Locate the cell with the specified text and output its [X, Y] center coordinate. 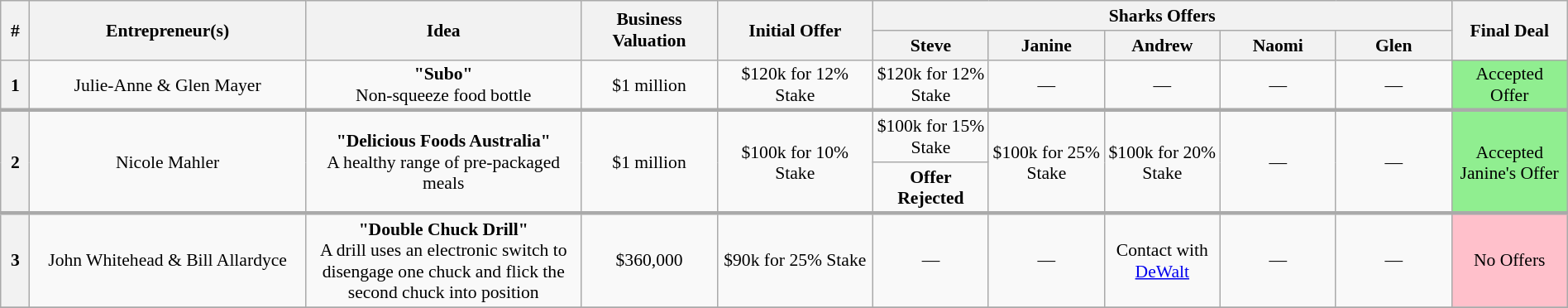
Accepted Janine's Offer [1509, 162]
$100k for 15% Stake [930, 137]
1 [15, 84]
Offer Rejected [930, 187]
No Offers [1509, 260]
$360,000 [649, 260]
Idea [443, 30]
Andrew [1162, 46]
Naomi [1278, 46]
$100k for 10% Stake [795, 162]
John Whitehead & Bill Allardyce [168, 260]
$100k for 20% Stake [1162, 162]
2 [15, 162]
$90k for 25% Stake [795, 260]
"Subo" Non-squeeze food bottle [443, 84]
Steve [930, 46]
Janine [1046, 46]
3 [15, 260]
# [15, 30]
Contact with DeWalt [1162, 260]
Business Valuation [649, 30]
Nicole Mahler [168, 162]
Final Deal [1509, 30]
Sharks Offers [1162, 16]
Glen [1394, 46]
Entrepreneur(s) [168, 30]
"Double Chuck Drill" A drill uses an electronic switch to disengage one chuck and flick the second chuck into position [443, 260]
$100k for 25% Stake [1046, 162]
Accepted Offer [1509, 84]
Julie-Anne & Glen Mayer [168, 84]
"Delicious Foods Australia" A healthy range of pre-packaged meals [443, 162]
Initial Offer [795, 30]
